Identify which cell holds the provided text, then report its (X, Y) central coordinate. 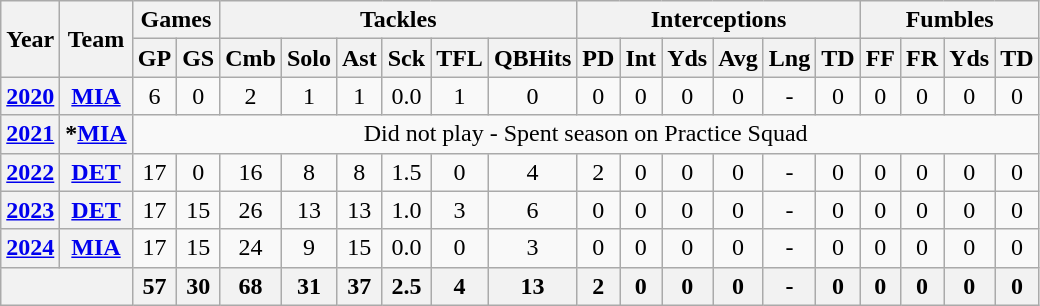
30 (198, 286)
Avg (738, 58)
TFL (460, 58)
Fumbles (950, 20)
GS (198, 58)
Cmb (251, 58)
QBHits (532, 58)
Year (30, 39)
2024 (30, 248)
31 (308, 286)
2023 (30, 210)
26 (251, 210)
Lng (789, 58)
2022 (30, 172)
68 (251, 286)
Team (96, 39)
*MIA (96, 134)
FF (880, 58)
Did not play - Spent season on Practice Squad (586, 134)
GP (154, 58)
FR (922, 58)
Games (176, 20)
1.5 (406, 172)
2.5 (406, 286)
24 (251, 248)
Interceptions (718, 20)
16 (251, 172)
37 (359, 286)
PD (598, 58)
Sck (406, 58)
1.0 (406, 210)
Tackles (398, 20)
9 (308, 248)
2020 (30, 96)
2021 (30, 134)
Solo (308, 58)
Int (641, 58)
57 (154, 286)
Ast (359, 58)
